Scan for the cell matching the given text and deliver its (x, y) coordinate at center. 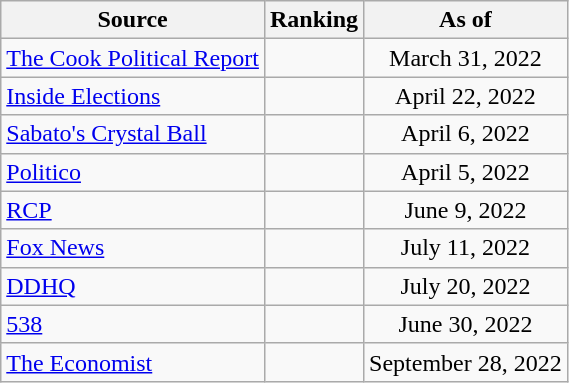
Source (133, 20)
Ranking (314, 20)
The Cook Political Report (133, 58)
March 31, 2022 (466, 58)
June 9, 2022 (466, 210)
DDHQ (133, 286)
RCP (133, 210)
The Economist (133, 362)
April 5, 2022 (466, 172)
Sabato's Crystal Ball (133, 134)
July 11, 2022 (466, 248)
Fox News (133, 248)
Inside Elections (133, 96)
September 28, 2022 (466, 362)
June 30, 2022 (466, 324)
April 22, 2022 (466, 96)
538 (133, 324)
As of (466, 20)
April 6, 2022 (466, 134)
Politico (133, 172)
July 20, 2022 (466, 286)
